Pinpoint the cell where the given text exists, returning its (x, y) midpoint coordinate. 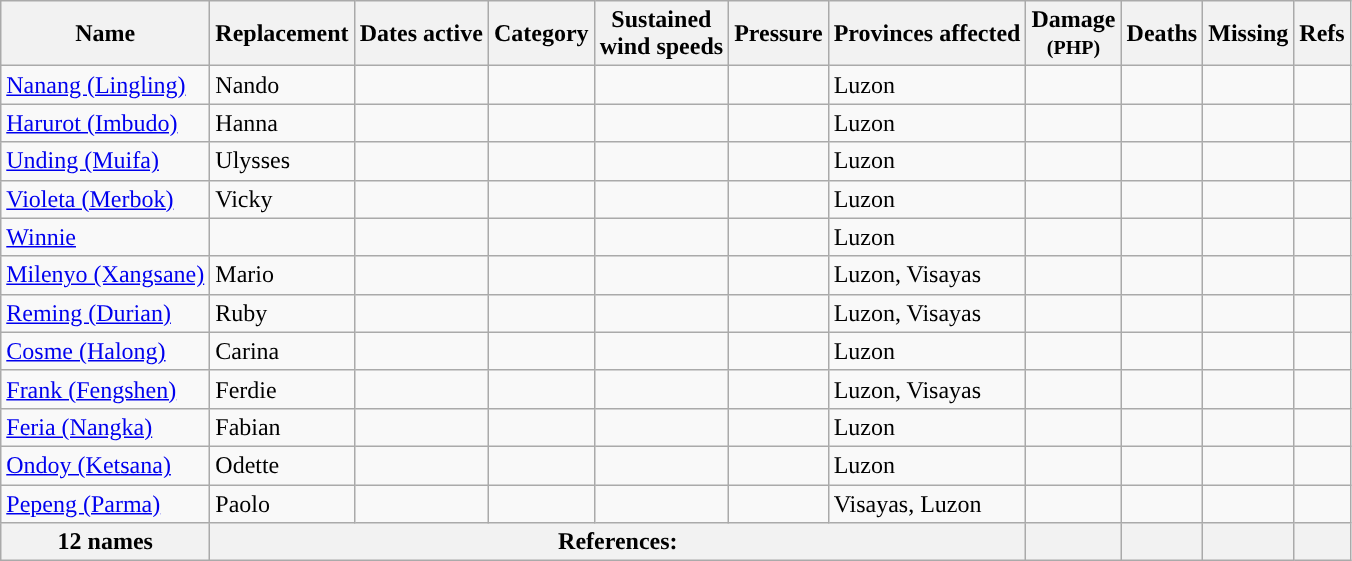
Deaths (1162, 34)
Vicky (282, 199)
Ulysses (282, 161)
Visayas, Luzon (927, 503)
Fabian (282, 427)
Reming (Durian) (106, 313)
Provinces affected (927, 34)
Nanang (Lingling) (106, 85)
Category (541, 34)
Unding (Muifa) (106, 161)
Missing (1248, 34)
Ferdie (282, 389)
12 names (106, 542)
Feria (Nangka) (106, 427)
Winnie (106, 237)
Odette (282, 465)
References: (618, 542)
Refs (1322, 34)
Pepeng (Parma) (106, 503)
Milenyo (Xangsane) (106, 275)
Mario (282, 275)
Replacement (282, 34)
Name (106, 34)
Ondoy (Ketsana) (106, 465)
Damage(PHP) (1074, 34)
Nando (282, 85)
Hanna (282, 123)
Carina (282, 351)
Ruby (282, 313)
Cosme (Halong) (106, 351)
Harurot (Imbudo) (106, 123)
Pressure (778, 34)
Dates active (421, 34)
Violeta (Merbok) (106, 199)
Frank (Fengshen) (106, 389)
Paolo (282, 503)
Sustained wind speeds (661, 34)
